Identify which cell holds the provided text, then report its (x, y) central coordinate. 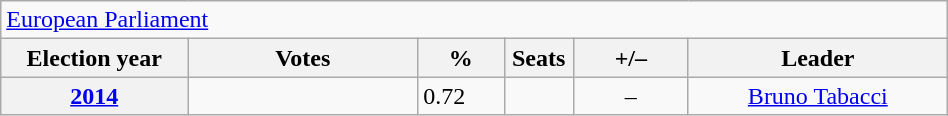
Seats (538, 58)
2014 (94, 96)
Election year (94, 58)
0.72 (461, 96)
European Parliament (474, 20)
% (461, 58)
Votes (303, 58)
+/– (630, 58)
Leader (818, 58)
Bruno Tabacci (818, 96)
– (630, 96)
